Capture the cell that displays the provided text and extract its [X, Y] central coordinate. 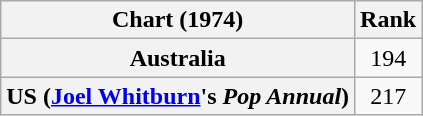
Australia [178, 58]
194 [388, 58]
Chart (1974) [178, 20]
US (Joel Whitburn's Pop Annual) [178, 96]
Rank [388, 20]
217 [388, 96]
